Return the (X, Y) coordinate for the center point of the cell that contains the specified text.  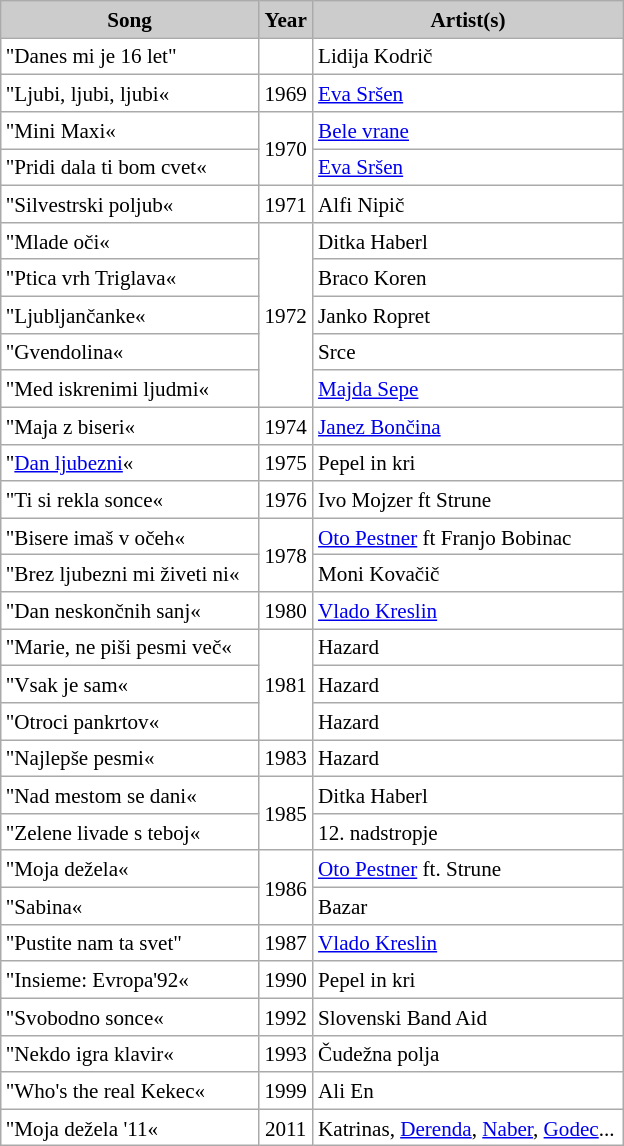
1976 (286, 500)
"Insieme: Evropa'92« (130, 980)
1986 (286, 887)
1981 (286, 684)
Braco Koren (468, 278)
Srce (468, 352)
Majda Sepe (468, 388)
1993 (286, 1054)
Bele vrane (468, 130)
"Pustite nam ta svet" (130, 942)
1987 (286, 942)
"Moja dežela '11« (130, 1128)
Alfi Nipič (468, 204)
12. nadstropje (468, 832)
Čudežna polja (468, 1054)
Lidija Kodrič (468, 56)
"Dan ljubezni« (130, 462)
1970 (286, 149)
"Ljubi, ljubi, ljubi« (130, 94)
"Moja dežela« (130, 868)
"Gvendolina« (130, 352)
Ali En (468, 1090)
Oto Pestner ft Franjo Bobinac (468, 536)
Katrinas, Derenda, Naber, Godec... (468, 1128)
1971 (286, 204)
"Maja z biseri« (130, 426)
Janko Ropret (468, 314)
"Vsak je sam« (130, 684)
"Silvestrski poljub« (130, 204)
"Who's the real Kekec« (130, 1090)
"Ljubljančanke« (130, 314)
"Mini Maxi« (130, 130)
"Mlade oči« (130, 240)
1972 (286, 314)
1980 (286, 610)
"Danes mi je 16 let" (130, 56)
Year (286, 20)
"Bisere imaš v očeh« (130, 536)
Artist(s) (468, 20)
Moni Kovačič (468, 574)
1999 (286, 1090)
"Pridi dala ti bom cvet« (130, 168)
"Marie, ne piši pesmi več« (130, 648)
"Nad mestom se dani« (130, 796)
1983 (286, 758)
2011 (286, 1128)
Ivo Mojzer ft Strune (468, 500)
Oto Pestner ft. Strune (468, 868)
"Zelene livade s teboj« (130, 832)
"Nekdo igra klavir« (130, 1054)
1990 (286, 980)
"Sabina« (130, 906)
"Med iskrenimi ljudmi« (130, 388)
Song (130, 20)
"Otroci pankrtov« (130, 722)
"Dan neskončnih sanj« (130, 610)
"Najlepše pesmi« (130, 758)
1975 (286, 462)
1992 (286, 1016)
1978 (286, 555)
1974 (286, 426)
Janez Bončina (468, 426)
Bazar (468, 906)
1969 (286, 94)
"Brez ljubezni mi živeti ni« (130, 574)
"Ptica vrh Triglava« (130, 278)
Slovenski Band Aid (468, 1016)
"Svobodno sonce« (130, 1016)
1985 (286, 814)
"Ti si rekla sonce« (130, 500)
